Pinpoint the cell where the given text exists, returning its (x, y) midpoint coordinate. 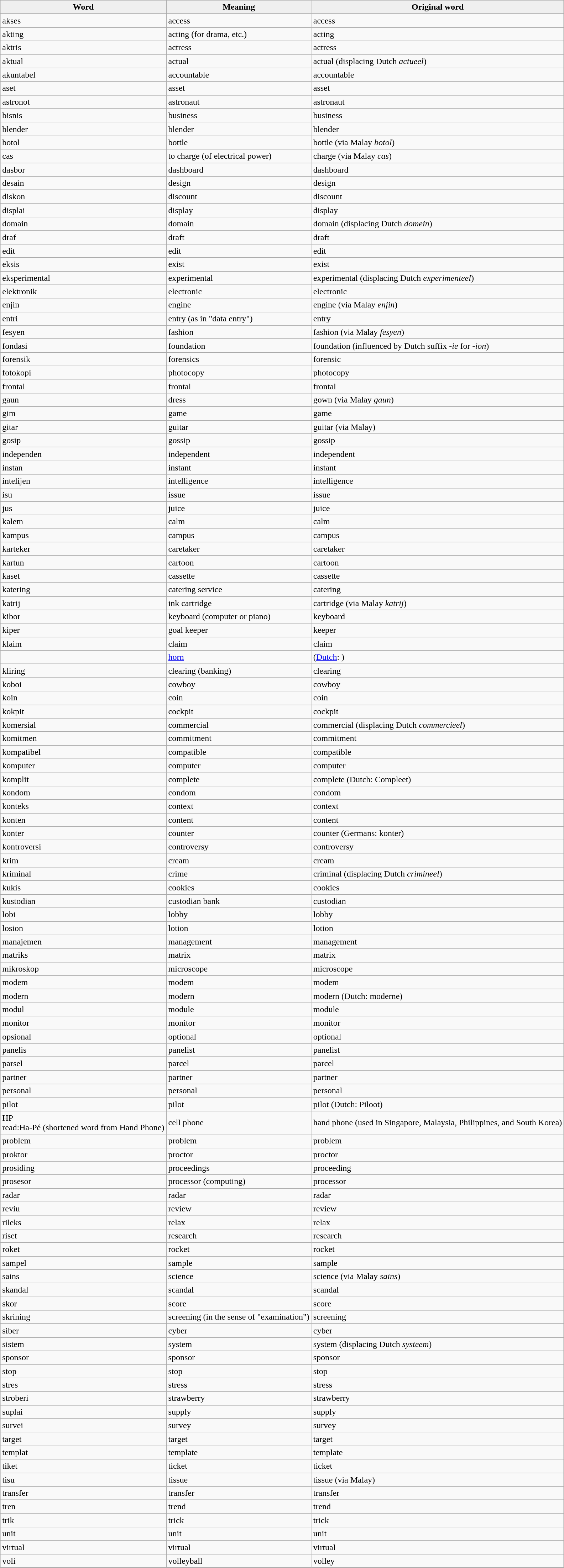
experimental (displacing Dutch experimenteel) (438, 278)
science (via Malay sains) (438, 1277)
fotokopi (83, 373)
custodian bank (239, 901)
akses (83, 21)
bisnis (83, 115)
panelis (83, 1050)
counter (239, 833)
tissue (via Malay) (438, 1479)
Meaning (239, 7)
enjin (83, 305)
goal keeper (239, 630)
guitar (239, 427)
entry (438, 319)
experimental (239, 278)
lobi (83, 915)
kalem (83, 522)
tisu (83, 1479)
commercial (239, 725)
koin (83, 698)
skandal (83, 1290)
prosesor (83, 1182)
elektronik (83, 291)
crime (239, 874)
complete (Dutch: Compleet) (438, 779)
modern (Dutch: moderne) (438, 996)
gaun (83, 400)
isu (83, 495)
diskon (83, 197)
komplit (83, 779)
engine (via Malay enjin) (438, 305)
cell phone (239, 1122)
bottle (via Malay botol) (438, 142)
pilot (Dutch: Piloot) (438, 1104)
gitar (83, 427)
engine (239, 305)
cartridge (via Malay katrij) (438, 603)
komersial (83, 725)
kondom (83, 793)
catering (438, 589)
processor (computing) (239, 1182)
to charge (of electrical power) (239, 156)
foundation (239, 346)
jus (83, 508)
proceeding (438, 1168)
science (239, 1277)
keyboard (438, 617)
kokpit (83, 711)
aktual (83, 61)
tiket (83, 1466)
acting (438, 34)
screening (438, 1317)
bottle (239, 142)
clearing (banking) (239, 671)
proceedings (239, 1168)
aset (83, 88)
charge (via Malay cas) (438, 156)
processor (438, 1182)
voli (83, 1561)
Word (83, 7)
riset (83, 1236)
fashion (239, 332)
independen (83, 454)
foundation (influenced by Dutch suffix -ie for -ion) (438, 346)
gim (83, 414)
kibor (83, 617)
keyboard (computer or piano) (239, 617)
actual (displacing Dutch actueel) (438, 61)
koboi (83, 684)
komitmen (83, 738)
eksperimental (83, 278)
stres (83, 1385)
manajemen (83, 942)
system (displacing Dutch systeem) (438, 1344)
konter (83, 833)
cas (83, 156)
siber (83, 1331)
dasbor (83, 170)
catering service (239, 589)
kompatibel (83, 752)
kiper (83, 630)
kukis (83, 888)
suplai (83, 1412)
entry (as in "data entry") (239, 319)
survei (83, 1425)
horn (239, 657)
roket (83, 1249)
counter (Germans: konter) (438, 833)
klaim (83, 644)
hand phone (used in Singapore, Malaysia, Philippines, and South Korea) (438, 1122)
botol (83, 142)
karteker (83, 549)
stroberi (83, 1398)
katering (83, 589)
sistem (83, 1344)
eksis (83, 264)
konten (83, 820)
draf (83, 237)
trik (83, 1520)
templat (83, 1452)
sains (83, 1277)
kliring (83, 671)
instan (83, 468)
domain (displacing Dutch domein) (438, 224)
katrij (83, 603)
akting (83, 34)
ink cartridge (239, 603)
system (239, 1344)
screening (in the sense of "examination") (239, 1317)
desain (83, 183)
sampel (83, 1263)
kustodian (83, 901)
forensik (83, 359)
forensics (239, 359)
criminal (displacing Dutch crimineel) (438, 874)
volley (438, 1561)
prosiding (83, 1168)
tissue (239, 1479)
(Dutch: ) (438, 657)
acting (for drama, etc.) (239, 34)
kartun (83, 562)
mikroskop (83, 969)
krim (83, 861)
tren (83, 1507)
kriminal (83, 874)
komputer (83, 765)
fesyen (83, 332)
rileks (83, 1222)
HP read:Ha-Pé (shortened word from Hand Phone) (83, 1122)
skrining (83, 1317)
fondasi (83, 346)
aktris (83, 48)
gosip (83, 441)
complete (239, 779)
modul (83, 1009)
commercial (displacing Dutch commercieel) (438, 725)
kontroversi (83, 847)
proktor (83, 1154)
reviu (83, 1209)
guitar (via Malay) (438, 427)
dress (239, 400)
fashion (via Malay fesyen) (438, 332)
forensic (438, 359)
skor (83, 1304)
kaset (83, 576)
custodian (438, 901)
opsional (83, 1037)
entri (83, 319)
keeper (438, 630)
akuntabel (83, 75)
konteks (83, 806)
kampus (83, 535)
volleyball (239, 1561)
losion (83, 928)
displai (83, 210)
gown (via Malay gaun) (438, 400)
Original word (438, 7)
intelijen (83, 481)
matriks (83, 955)
parsel (83, 1064)
actual (239, 61)
clearing (438, 671)
astronot (83, 102)
